Output the (x, y) coordinate of the center of the cell containing the given text.  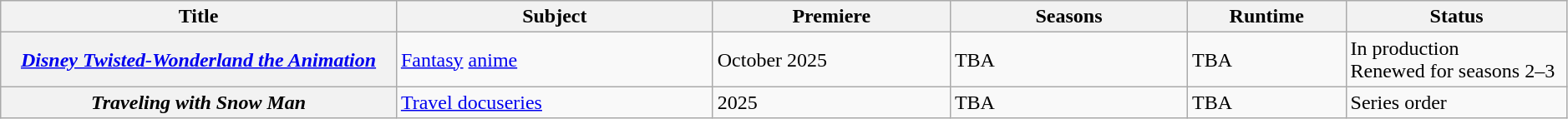
Title (199, 17)
Subject (555, 17)
2025 (831, 102)
Premiere (831, 17)
Traveling with Snow Man (199, 102)
Disney Twisted-Wonderland the Animation (199, 60)
Travel docuseries (555, 102)
Seasons (1068, 17)
Status (1457, 17)
Series order (1457, 102)
Runtime (1266, 17)
Fantasy anime (555, 60)
In productionRenewed for seasons 2–3 (1457, 60)
October 2025 (831, 60)
